Output the (x, y) coordinate of the center of the cell containing the given text.  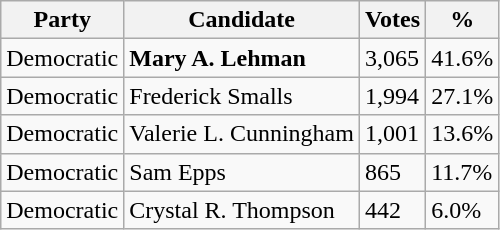
Frederick Smalls (242, 96)
Crystal R. Thompson (242, 210)
Votes (392, 20)
Sam Epps (242, 172)
11.7% (462, 172)
Candidate (242, 20)
865 (392, 172)
Valerie L. Cunningham (242, 134)
1,001 (392, 134)
41.6% (462, 58)
Mary A. Lehman (242, 58)
27.1% (462, 96)
13.6% (462, 134)
6.0% (462, 210)
3,065 (392, 58)
Party (62, 20)
% (462, 20)
1,994 (392, 96)
442 (392, 210)
